Find where the given text appears and provide that cell's center as (x, y) coordinate. 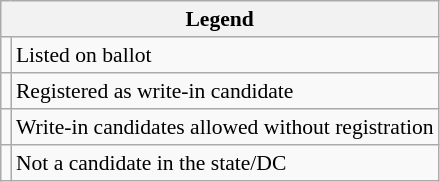
Registered as write-in candidate (225, 91)
Listed on ballot (225, 55)
Legend (220, 19)
Not a candidate in the state/DC (225, 163)
Write-in candidates allowed without registration (225, 127)
